Return (x, y) of the center of cell containing provided text 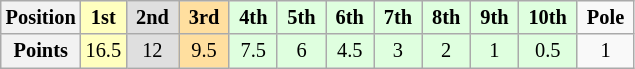
4th (253, 17)
3 (398, 51)
12 (152, 51)
1st (104, 17)
6 (301, 51)
5th (301, 17)
Position (41, 17)
6th (350, 17)
7th (398, 17)
0.5 (547, 51)
3rd (204, 17)
7.5 (253, 51)
2nd (152, 17)
4.5 (350, 51)
Points (41, 51)
10th (547, 17)
Pole (606, 17)
16.5 (104, 51)
9.5 (204, 51)
2 (446, 51)
8th (446, 17)
9th (494, 17)
